Return the (X, Y) coordinate for the center point of the cell that contains the specified text.  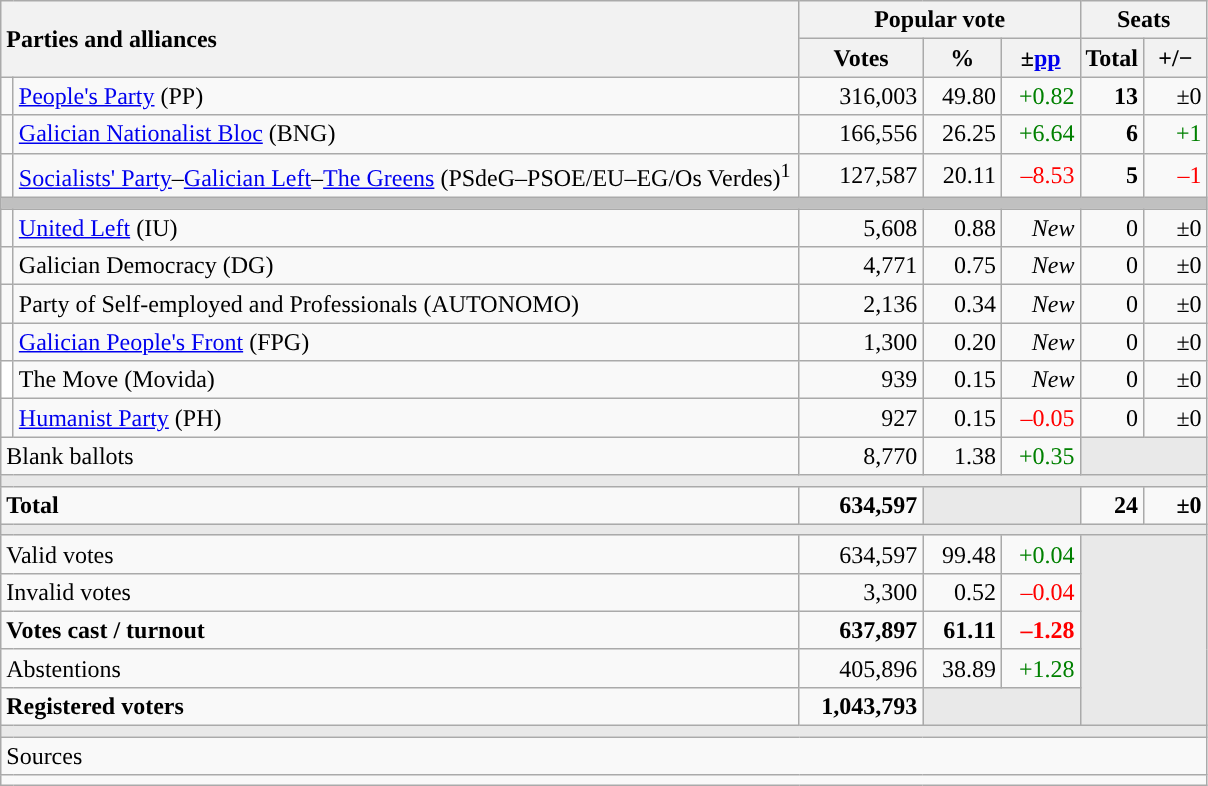
+/− (1176, 58)
4,771 (861, 266)
0.20 (962, 342)
49.80 (962, 96)
13 (1112, 96)
–0.04 (1040, 592)
99.48 (962, 554)
+0.04 (1040, 554)
Votes (861, 58)
People's Party (PP) (406, 96)
61.11 (962, 630)
Votes cast / turnout (400, 630)
316,003 (861, 96)
1,043,793 (861, 706)
0.75 (962, 266)
+0.82 (1040, 96)
+1.28 (1040, 668)
–1.28 (1040, 630)
Galician Nationalist Bloc (BNG) (406, 134)
927 (861, 418)
United Left (IU) (406, 228)
±pp (1040, 58)
+1 (1176, 134)
Galician People's Front (FPG) (406, 342)
Galician Democracy (DG) (406, 266)
Parties and alliances (400, 39)
Humanist Party (PH) (406, 418)
Sources (604, 756)
–1 (1176, 176)
1.38 (962, 456)
5 (1112, 176)
2,136 (861, 304)
127,587 (861, 176)
5,608 (861, 228)
6 (1112, 134)
Seats (1144, 20)
20.11 (962, 176)
–0.05 (1040, 418)
Socialists' Party–Galician Left–The Greens (PSdeG–PSOE/EU–EG/Os Verdes)1 (406, 176)
Abstentions (400, 668)
24 (1112, 505)
% (962, 58)
The Move (Movida) (406, 380)
Popular vote (940, 20)
0.34 (962, 304)
26.25 (962, 134)
38.89 (962, 668)
939 (861, 380)
3,300 (861, 592)
Party of Self-employed and Professionals (AUTONOMO) (406, 304)
1,300 (861, 342)
637,897 (861, 630)
Invalid votes (400, 592)
8,770 (861, 456)
405,896 (861, 668)
Valid votes (400, 554)
166,556 (861, 134)
0.88 (962, 228)
Registered voters (400, 706)
+6.64 (1040, 134)
+0.35 (1040, 456)
–8.53 (1040, 176)
0.52 (962, 592)
Blank ballots (400, 456)
